Determine the [x, y] coordinate at the center of the cell enclosing the given text.  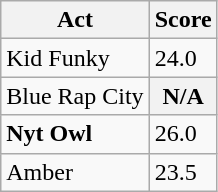
24.0 [183, 58]
Act [75, 20]
Blue Rap City [75, 96]
26.0 [183, 134]
Kid Funky [75, 58]
Amber [75, 172]
Score [183, 20]
N/A [183, 96]
23.5 [183, 172]
Nyt Owl [75, 134]
